Search for the cell housing the specified text and yield its [x, y] center coordinate. 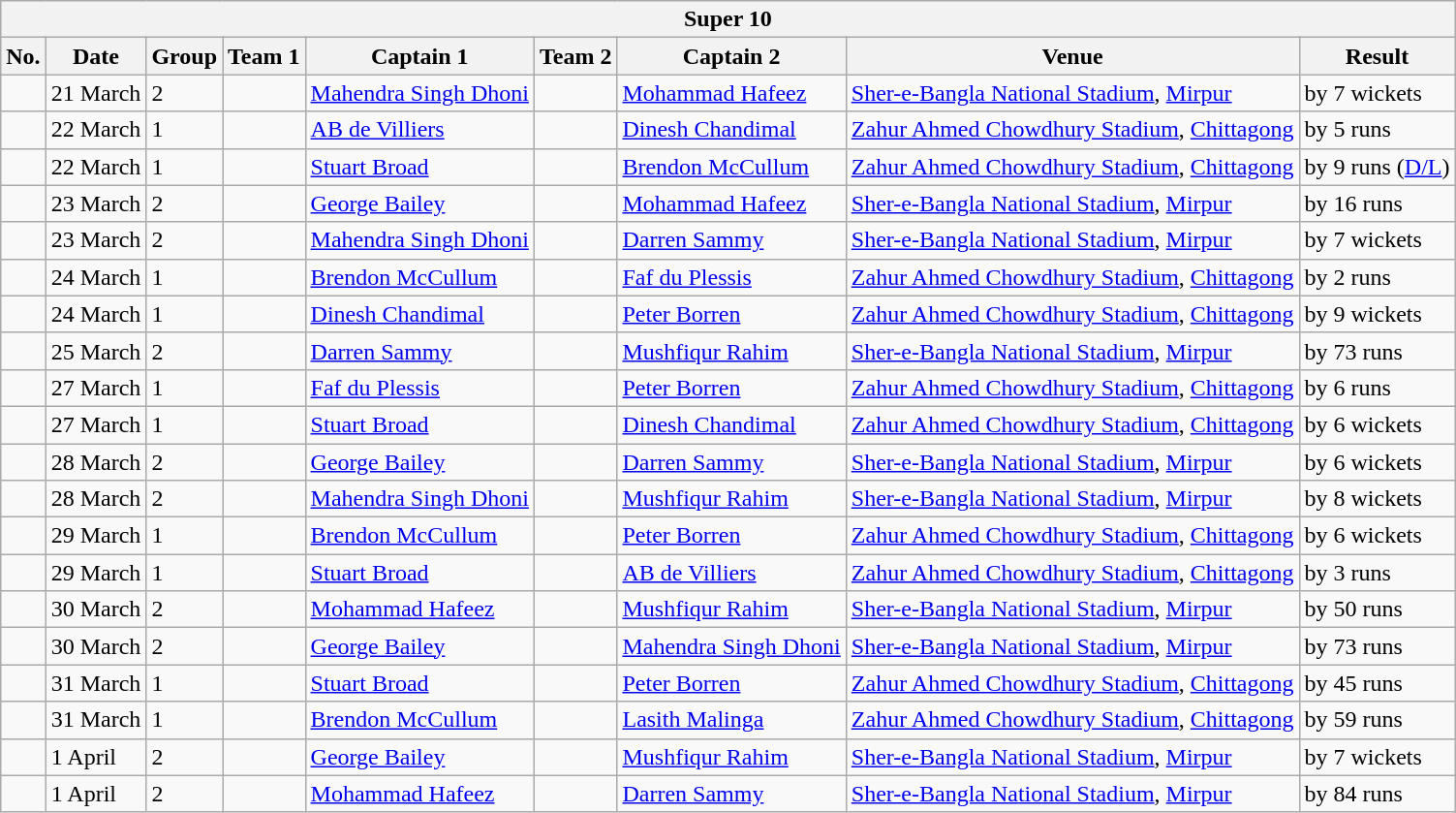
by 59 runs [1378, 720]
21 March [96, 93]
by 8 wickets [1378, 499]
by 45 runs [1378, 683]
Team 2 [575, 56]
Venue [1072, 56]
by 3 runs [1378, 573]
Super 10 [728, 19]
by 5 runs [1378, 130]
Captain 1 [419, 56]
Group [184, 56]
Team 1 [264, 56]
by 9 runs (D/L) [1378, 167]
by 16 runs [1378, 203]
by 50 runs [1378, 610]
by 6 runs [1378, 388]
by 84 runs [1378, 794]
Result [1378, 56]
Captain 2 [731, 56]
Date [96, 56]
No. [23, 56]
25 March [96, 351]
by 9 wickets [1378, 314]
by 2 runs [1378, 277]
Lasith Malinga [731, 720]
